Output the [X, Y] coordinate of the center of the cell containing the given text.  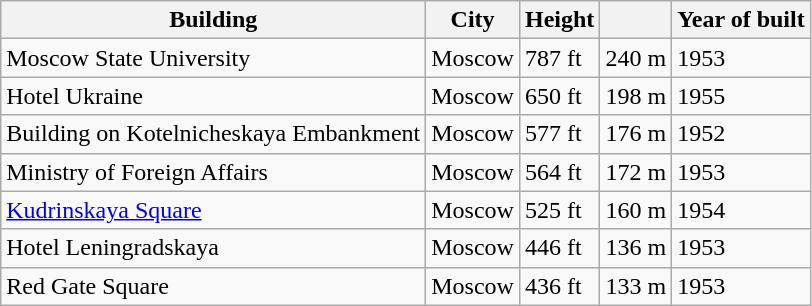
Hotel Leningradskaya [214, 248]
564 ft [559, 172]
Building [214, 20]
133 m [636, 286]
240 m [636, 58]
Red Gate Square [214, 286]
City [473, 20]
1952 [742, 134]
Height [559, 20]
446 ft [559, 248]
172 m [636, 172]
577 ft [559, 134]
198 m [636, 96]
176 m [636, 134]
Ministry of Foreign Affairs [214, 172]
Year of built [742, 20]
160 m [636, 210]
Hotel Ukraine [214, 96]
Kudrinskaya Square [214, 210]
136 m [636, 248]
Moscow State University [214, 58]
Building on Kotelnicheskaya Embankment [214, 134]
787 ft [559, 58]
1955 [742, 96]
436 ft [559, 286]
650 ft [559, 96]
525 ft [559, 210]
1954 [742, 210]
